Identify which cell holds the provided text, then report its (X, Y) central coordinate. 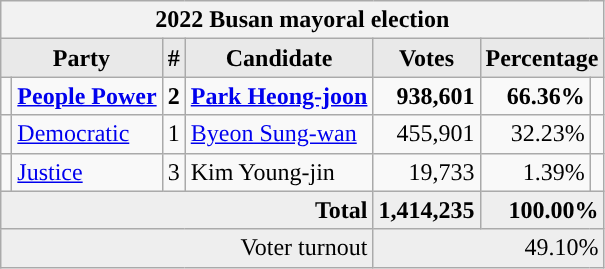
49.10% (488, 248)
938,601 (426, 96)
1.39% (535, 172)
2 (174, 96)
Candidate (279, 58)
19,733 (426, 172)
100.00% (542, 210)
3 (174, 172)
Byeon Sung-wan (279, 134)
2022 Busan mayoral election (302, 20)
66.36% (535, 96)
Justice (87, 172)
Votes (426, 58)
1 (174, 134)
Voter turnout (187, 248)
1,414,235 (426, 210)
Kim Young-jin (279, 172)
32.23% (535, 134)
Party (82, 58)
Park Heong-joon (279, 96)
455,901 (426, 134)
Democratic (87, 134)
# (174, 58)
Percentage (542, 58)
Total (187, 210)
People Power (87, 96)
